Detect which cell encompasses the target text, then output its [X, Y] center coordinate. 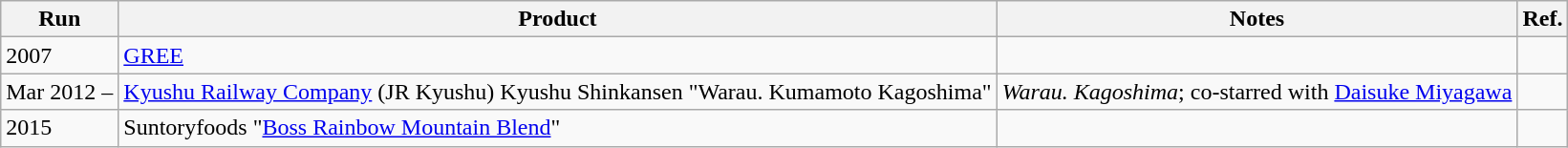
Warau. Kagoshima; co-starred with Daisuke Miyagawa [1257, 92]
Run [59, 19]
2007 [59, 55]
2015 [59, 128]
Suntoryfoods "Boss Rainbow Mountain Blend" [558, 128]
GREE [558, 55]
Mar 2012 – [59, 92]
Kyushu Railway Company (JR Kyushu) Kyushu Shinkansen "Warau. Kumamoto Kagoshima" [558, 92]
Ref. [1542, 19]
Product [558, 19]
Notes [1257, 19]
